Pinpoint the cell where the given text exists, returning its (x, y) midpoint coordinate. 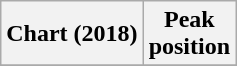
Peak position (189, 34)
Chart (2018) (72, 34)
